Locate the cell with the specified text and output its [X, Y] center coordinate. 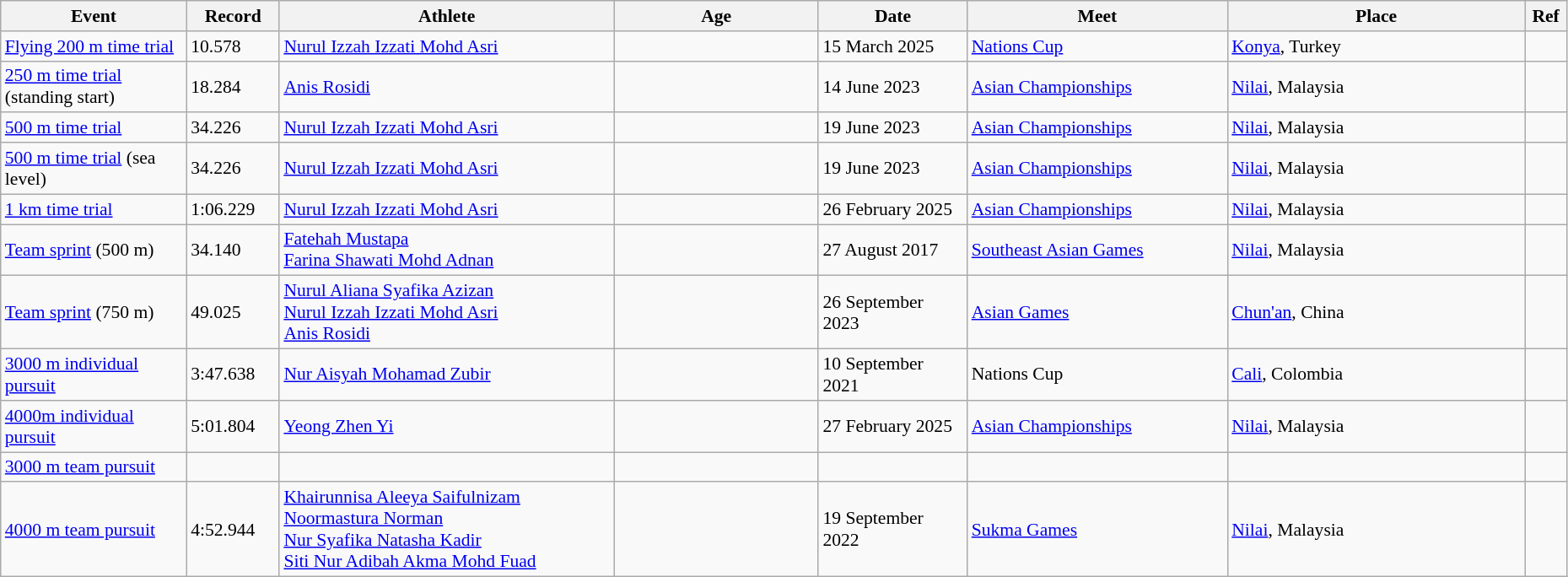
Age [716, 16]
27 February 2025 [892, 427]
14 June 2023 [892, 86]
Nur Aisyah Mohamad Zubir [447, 375]
Nurul Aliana Syafika AzizanNurul Izzah Izzati Mohd AsriAnis Rosidi [447, 312]
3000 m individual pursuit [94, 375]
Fatehah MustapaFarina Shawati Mohd Adnan [447, 250]
10.578 [233, 46]
Record [233, 16]
1:06.229 [233, 209]
Date [892, 16]
Konya, Turkey [1377, 46]
4000 m team pursuit [94, 530]
Meet [1098, 16]
500 m time trial (sea level) [94, 169]
Anis Rosidi [447, 86]
3000 m team pursuit [94, 467]
Flying 200 m time trial [94, 46]
Chun'an, China [1377, 312]
Khairunnisa Aleeya SaifulnizamNoormastura NormanNur Syafika Natasha KadirSiti Nur Adibah Akma Mohd Fuad [447, 530]
Southeast Asian Games [1098, 250]
Cali, Colombia [1377, 375]
15 March 2025 [892, 46]
Sukma Games [1098, 530]
3:47.638 [233, 375]
4000m individual pursuit [94, 427]
27 August 2017 [892, 250]
Event [94, 16]
500 m time trial [94, 128]
Team sprint (750 m) [94, 312]
1 km time trial [94, 209]
Athlete [447, 16]
34.140 [233, 250]
5:01.804 [233, 427]
18.284 [233, 86]
19 September 2022 [892, 530]
Yeong Zhen Yi [447, 427]
26 February 2025 [892, 209]
49.025 [233, 312]
Place [1377, 16]
Ref [1546, 16]
250 m time trial (standing start) [94, 86]
Asian Games [1098, 312]
10 September 2021 [892, 375]
26 September 2023 [892, 312]
Team sprint (500 m) [94, 250]
4:52.944 [233, 530]
